Provide the [x, y] coordinate of the cell's center where the given text is located.  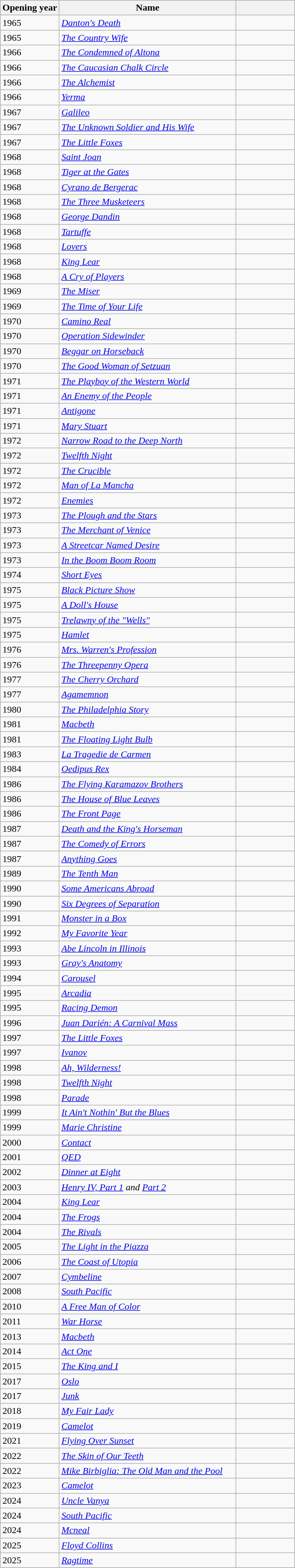
1992 [30, 933]
The Rivals [147, 1232]
The House of Blue Leaves [147, 799]
2014 [30, 1351]
Opening year [30, 8]
The Tenth Man [147, 873]
The Coast of Utopia [147, 1262]
Antigone [147, 411]
Mcneal [147, 1530]
A Streetcar Named Desire [147, 545]
The Merchant of Venice [147, 530]
Operation Sidewinder [147, 336]
2007 [30, 1277]
2018 [30, 1411]
The Caucasian Chalk Circle [147, 67]
The Country Wife [147, 38]
Trelawny of the "Wells" [147, 620]
Abe Lincoln in Illinois [147, 948]
Carousel [147, 978]
Camino Real [147, 321]
Some Americans Abroad [147, 888]
Black Picture Show [147, 590]
1980 [30, 709]
Beggar on Horseback [147, 351]
Oedipus Rex [147, 769]
The Frogs [147, 1217]
Mrs. Warren's Profession [147, 649]
Danton's Death [147, 23]
Mary Stuart [147, 426]
Juan Darién: A Carnival Mass [147, 1023]
Tartuffe [147, 232]
2006 [30, 1262]
The Alchemist [147, 82]
2021 [30, 1441]
The Time of Your Life [147, 306]
Arcadia [147, 993]
Floyd Collins [147, 1545]
Man of La Mancha [147, 486]
Hamlet [147, 635]
Ivanov [147, 1053]
Agamemnon [147, 695]
Gray's Anatomy [147, 963]
1991 [30, 919]
The Plough and the Stars [147, 515]
Name [147, 8]
2010 [30, 1306]
The Floating Light Bulb [147, 739]
1994 [30, 978]
2013 [30, 1336]
2008 [30, 1292]
The King and I [147, 1366]
The Front Page [147, 814]
1974 [30, 575]
Marie Christine [147, 1127]
La Tragedie de Carmen [147, 754]
Cyrano de Bergerac [147, 187]
Lovers [147, 247]
A Cry of Players [147, 276]
The Crucible [147, 471]
Flying Over Sunset [147, 1441]
My Favorite Year [147, 933]
1989 [30, 873]
1996 [30, 1023]
The Skin of Our Teeth [147, 1456]
The Comedy of Errors [147, 844]
Narrow Road to the Deep North [147, 441]
Ragtime [147, 1560]
The Miser [147, 291]
Short Eyes [147, 575]
George Dandin [147, 217]
The Playboy of the Western World [147, 381]
An Enemy of the People [147, 396]
Mike Birbiglia: The Old Man and the Pool [147, 1471]
2000 [30, 1142]
Cymbeline [147, 1277]
Enemies [147, 500]
Six Degrees of Separation [147, 903]
2015 [30, 1366]
Dinner at Eight [147, 1172]
It Ain't Nothin' But the Blues [147, 1112]
Tiger at the Gates [147, 172]
Racing Demon [147, 1008]
Monster in a Box [147, 919]
A Doll's House [147, 605]
War Horse [147, 1321]
Anything Goes [147, 859]
Ah, Wilderness! [147, 1068]
Death and the King's Horseman [147, 829]
1983 [30, 754]
The Flying Karamazov Brothers [147, 784]
The Light in the Piazza [147, 1247]
Yerma [147, 97]
2002 [30, 1172]
Act One [147, 1351]
Uncle Vanya [147, 1501]
Junk [147, 1396]
1984 [30, 769]
Parade [147, 1097]
In the Boom Boom Room [147, 560]
2011 [30, 1321]
The Threepenny Opera [147, 665]
Galileo [147, 112]
Saint Joan [147, 157]
The Condemned of Altona [147, 53]
2005 [30, 1247]
2019 [30, 1426]
The Cherry Orchard [147, 680]
Henry IV, Part 1 and Part 2 [147, 1187]
Oslo [147, 1381]
The Three Musketeers [147, 202]
The Philadelphia Story [147, 709]
My Fair Lady [147, 1411]
QED [147, 1157]
The Unknown Soldier and His Wife [147, 127]
The Good Woman of Setzuan [147, 366]
2023 [30, 1486]
2001 [30, 1157]
2003 [30, 1187]
Contact [147, 1142]
A Free Man of Color [147, 1306]
